Output the (X, Y) coordinate of the center of the cell containing the given text.  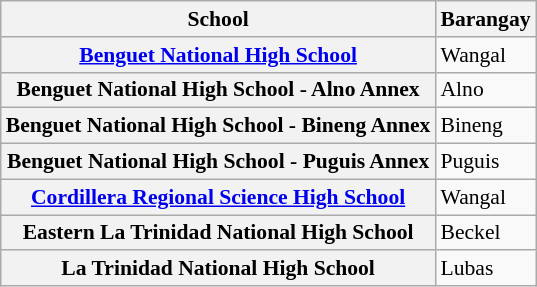
Lubas (485, 269)
Benguet National High School - Bineng Annex (218, 126)
Benguet National High School - Alno Annex (218, 90)
Bineng (485, 126)
Alno (485, 90)
Eastern La Trinidad National High School (218, 233)
Benguet National High School (218, 55)
Barangay (485, 19)
Beckel (485, 233)
School (218, 19)
Cordillera Regional Science High School (218, 197)
Puguis (485, 162)
Benguet National High School - Puguis Annex (218, 162)
La Trinidad National High School (218, 269)
